Provide the (X, Y) coordinate of the cell's center where the given text is located.  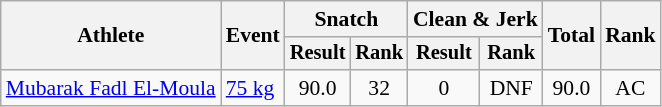
Event (253, 36)
32 (379, 88)
Athlete (111, 36)
Total (572, 36)
Snatch (346, 19)
Clean & Jerk (476, 19)
AC (630, 88)
75 kg (253, 88)
DNF (512, 88)
0 (444, 88)
Mubarak Fadl El-Moula (111, 88)
